Provide the (X, Y) coordinate of the cell's center where the given text is located.  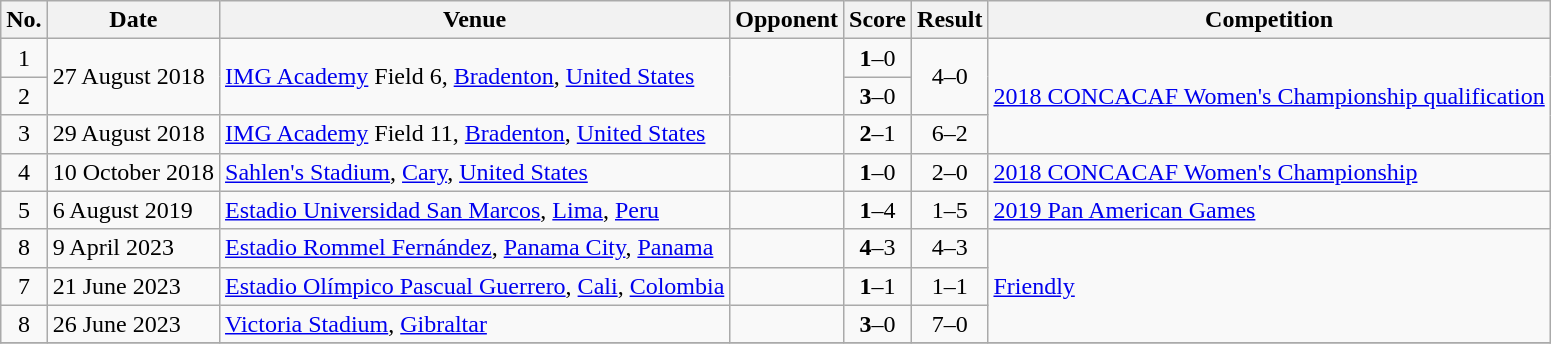
9 April 2023 (133, 248)
6 August 2019 (133, 210)
Estadio Rommel Fernández, Panama City, Panama (475, 248)
10 October 2018 (133, 172)
Victoria Stadium, Gibraltar (475, 324)
IMG Academy Field 6, Bradenton, United States (475, 77)
21 June 2023 (133, 286)
Competition (1269, 20)
2019 Pan American Games (1269, 210)
1–5 (950, 210)
7–0 (950, 324)
5 (24, 210)
Result (950, 20)
2 (24, 96)
2–1 (878, 134)
1–4 (878, 210)
27 August 2018 (133, 77)
Sahlen's Stadium, Cary, United States (475, 172)
7 (24, 286)
2018 CONCACAF Women's Championship (1269, 172)
Date (133, 20)
6–2 (950, 134)
4–0 (950, 77)
3 (24, 134)
No. (24, 20)
29 August 2018 (133, 134)
2–0 (950, 172)
Venue (475, 20)
IMG Academy Field 11, Bradenton, United States (475, 134)
2018 CONCACAF Women's Championship qualification (1269, 96)
4 (24, 172)
Friendly (1269, 286)
Estadio Universidad San Marcos, Lima, Peru (475, 210)
Opponent (787, 20)
1 (24, 58)
Estadio Olímpico Pascual Guerrero, Cali, Colombia (475, 286)
Score (878, 20)
26 June 2023 (133, 324)
